Return (x, y) of the center of cell containing provided text 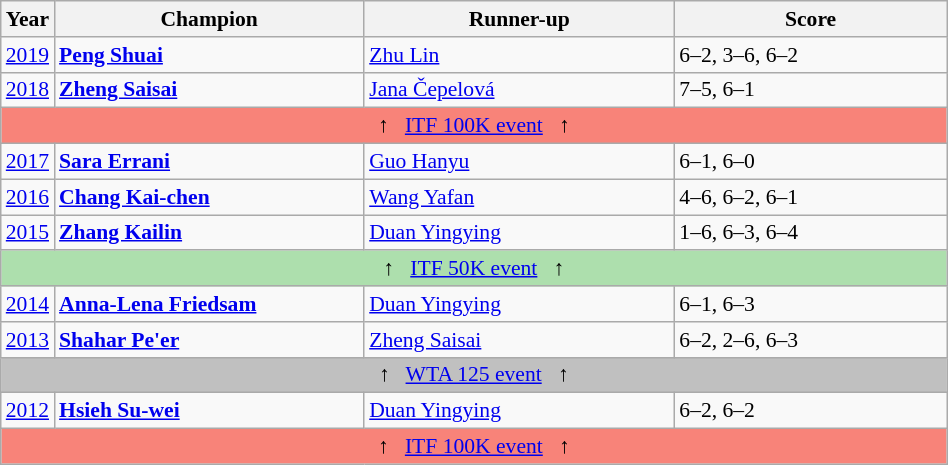
2018 (28, 90)
Shahar Pe'er (209, 340)
2014 (28, 304)
Score (810, 19)
6–1, 6–3 (810, 304)
Jana Čepelová (519, 90)
6–2, 3–6, 6–2 (810, 55)
6–2, 6–2 (810, 411)
Wang Yafan (519, 197)
2019 (28, 55)
4–6, 6–2, 6–1 (810, 197)
Sara Errani (209, 162)
2012 (28, 411)
Runner-up (519, 19)
Zhu Lin (519, 55)
Chang Kai-chen (209, 197)
↑ ITF 50K event ↑ (474, 269)
2015 (28, 233)
7–5, 6–1 (810, 90)
Hsieh Su-wei (209, 411)
6–1, 6–0 (810, 162)
6–2, 2–6, 6–3 (810, 340)
2017 (28, 162)
1–6, 6–3, 6–4 (810, 233)
↑ WTA 125 event ↑ (474, 375)
Anna-Lena Friedsam (209, 304)
Year (28, 19)
Guo Hanyu (519, 162)
Zhang Kailin (209, 233)
Champion (209, 19)
Peng Shuai (209, 55)
2013 (28, 340)
2016 (28, 197)
